From the cell containing the given text, extract its center point as (x, y) coordinate. 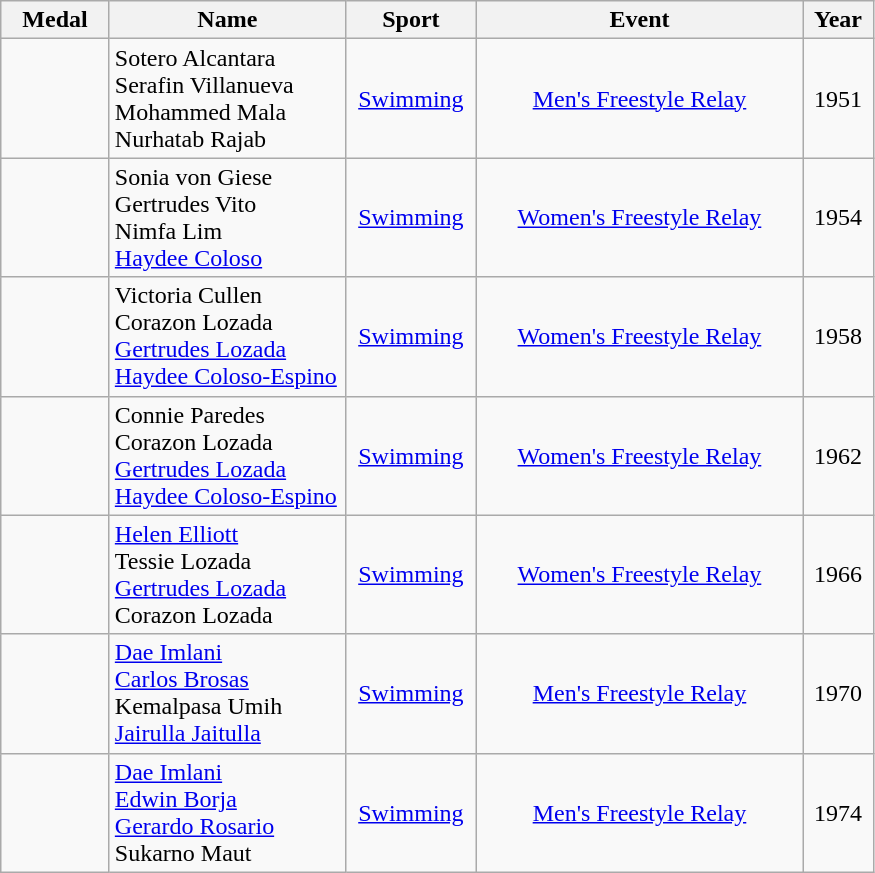
1974 (838, 812)
Dae ImlaniCarlos BrosasKemalpasa UmihJairulla Jaitulla (227, 694)
1951 (838, 98)
Year (838, 20)
1954 (838, 218)
Helen ElliottTessie LozadaGertrudes LozadaCorazon Lozada (227, 574)
Sonia von GieseGertrudes VitoNimfa LimHaydee Coloso (227, 218)
1966 (838, 574)
Event (639, 20)
1958 (838, 336)
Sotero AlcantaraSerafin VillanuevaMohammed MalaNurhatab Rajab (227, 98)
1970 (838, 694)
Victoria CullenCorazon LozadaGertrudes LozadaHaydee Coloso-Espino (227, 336)
Sport (410, 20)
Connie ParedesCorazon LozadaGertrudes LozadaHaydee Coloso-Espino (227, 456)
Name (227, 20)
1962 (838, 456)
Medal (56, 20)
Dae ImlaniEdwin BorjaGerardo RosarioSukarno Maut (227, 812)
